Find where the given text appears and provide that cell's center as (x, y) coordinate. 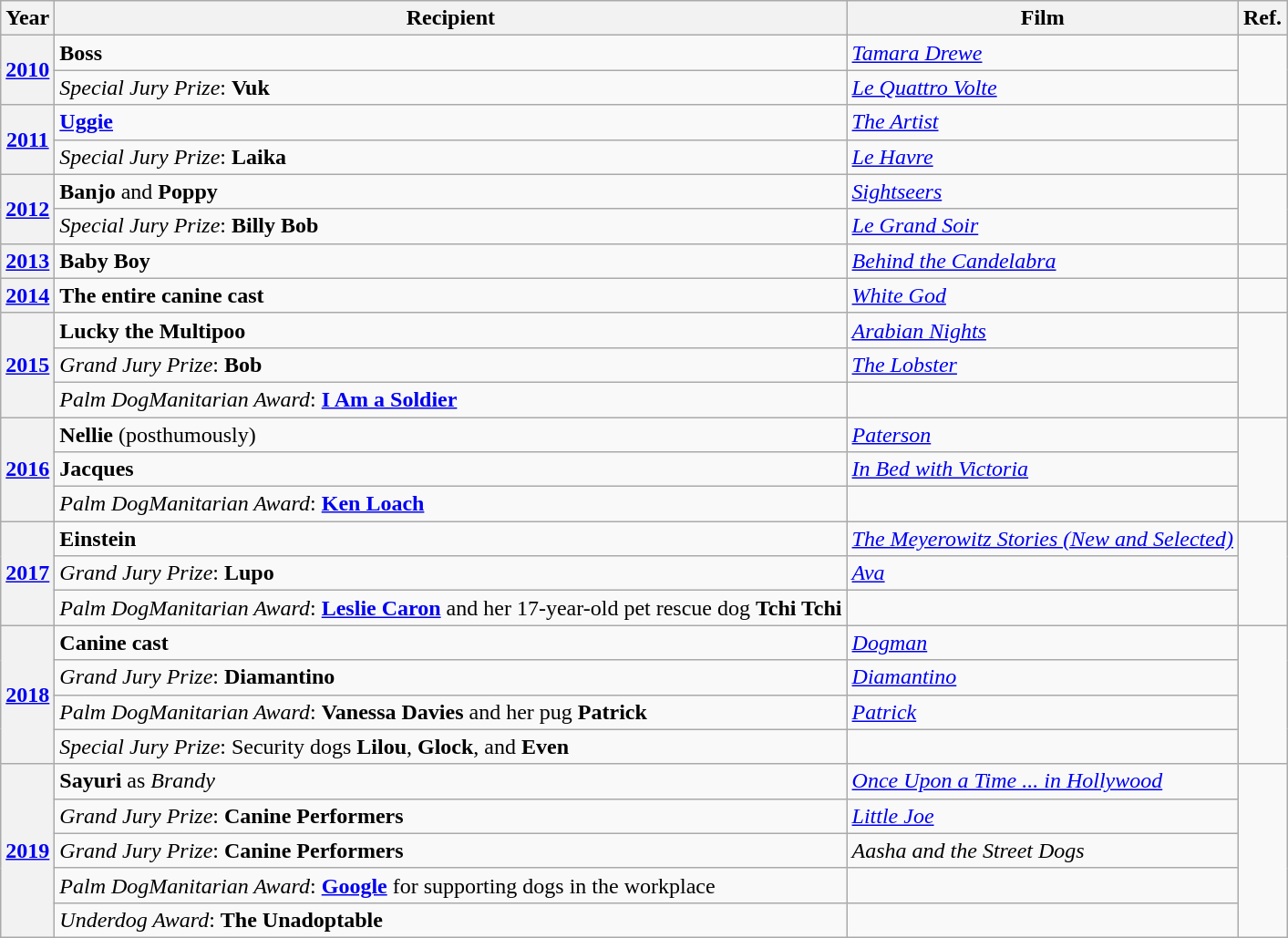
Special Jury Prize: Billy Bob (450, 226)
2016 (27, 469)
Behind the Candelabra (1043, 261)
The entire canine cast (450, 295)
Once Upon a Time ... in Hollywood (1043, 781)
Special Jury Prize: Security dogs Lilou, Glock, and Even (450, 747)
Banjo and Poppy (450, 191)
2010 (27, 70)
2019 (27, 850)
Einstein (450, 539)
Aasha and the Street Dogs (1043, 850)
2015 (27, 365)
Grand Jury Prize: Diamantino (450, 677)
In Bed with Victoria (1043, 469)
Sayuri as Brandy (450, 781)
2013 (27, 261)
The Meyerowitz Stories (New and Selected) (1043, 539)
Special Jury Prize: Vuk (450, 88)
Canine cast (450, 643)
Le Quattro Volte (1043, 88)
Palm DogManitarian Award: Vanessa Davies and her pug Patrick (450, 712)
Film (1043, 18)
2017 (27, 573)
Palm DogManitarian Award: I Am a Soldier (450, 399)
Little Joe (1043, 816)
Patrick (1043, 712)
2011 (27, 139)
2014 (27, 295)
Ava (1043, 573)
2018 (27, 695)
The Lobster (1043, 365)
Boss (450, 53)
Underdog Award: The Unadoptable (450, 920)
The Artist (1043, 122)
Grand Jury Prize: Bob (450, 365)
Ref. (1262, 18)
Arabian Nights (1043, 330)
Special Jury Prize: Laika (450, 157)
Year (27, 18)
Sightseers (1043, 191)
2012 (27, 209)
Palm DogManitarian Award: Leslie Caron and her 17-year-old pet rescue dog Tchi Tchi (450, 608)
Palm DogManitarian Award: Google for supporting dogs in the workplace (450, 885)
Dogman (1043, 643)
Jacques (450, 469)
Lucky the Multipoo (450, 330)
Paterson (1043, 435)
Le Grand Soir (1043, 226)
Uggie (450, 122)
Nellie (posthumously) (450, 435)
Le Havre (1043, 157)
Diamantino (1043, 677)
Tamara Drewe (1043, 53)
White God (1043, 295)
Recipient (450, 18)
Palm DogManitarian Award: Ken Loach (450, 504)
Baby Boy (450, 261)
Grand Jury Prize: Lupo (450, 573)
